Output the (x, y) coordinate of the center of the cell containing the given text.  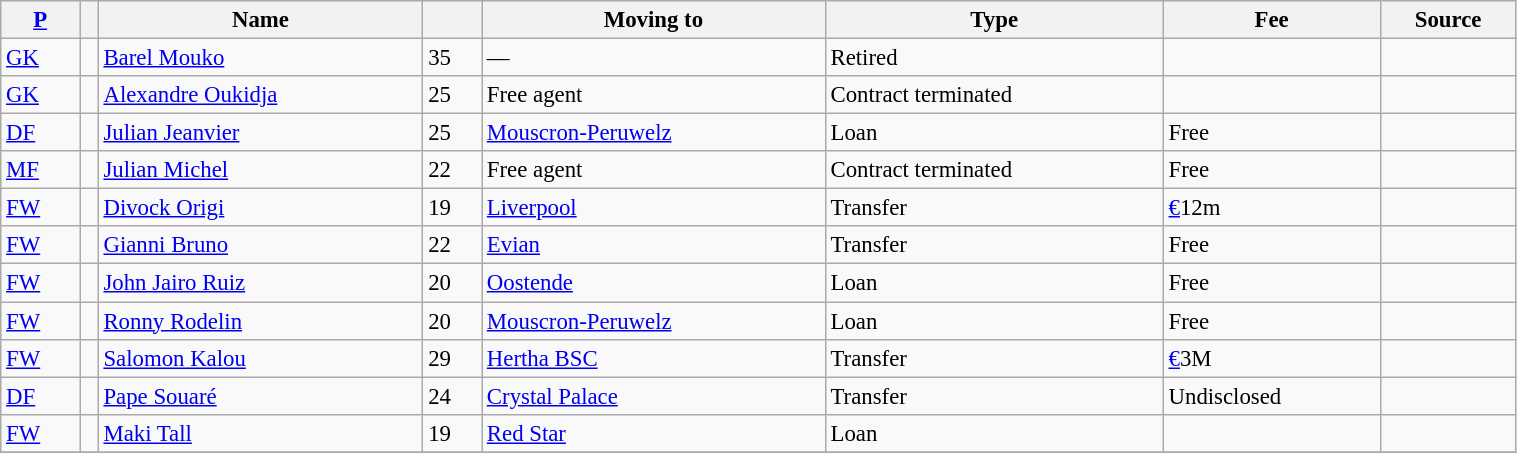
P (40, 20)
Maki Tall (260, 433)
— (654, 58)
Oostende (654, 283)
29 (452, 358)
Type (994, 20)
Fee (1272, 20)
Source (1448, 20)
Pape Souaré (260, 396)
Alexandre Oukidja (260, 95)
Name (260, 20)
Hertha BSC (654, 358)
Salomon Kalou (260, 358)
Julian Michel (260, 170)
Crystal Palace (654, 396)
Moving to (654, 20)
35 (452, 58)
24 (452, 396)
MF (40, 170)
€3M (1272, 358)
John Jairo Ruiz (260, 283)
Red Star (654, 433)
€12m (1272, 208)
Retired (994, 58)
Ronny Rodelin (260, 321)
Liverpool (654, 208)
Gianni Bruno (260, 245)
Undisclosed (1272, 396)
Evian (654, 245)
Divock Origi (260, 208)
Julian Jeanvier (260, 133)
Barel Mouko (260, 58)
